Output the (x, y) coordinate of the center of the cell containing the given text.  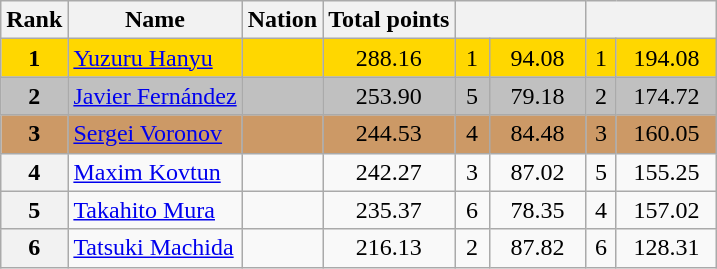
Sergei Voronov (155, 134)
79.18 (538, 96)
244.53 (389, 134)
Yuzuru Hanyu (155, 58)
Total points (389, 20)
216.13 (389, 248)
87.02 (538, 172)
155.25 (666, 172)
253.90 (389, 96)
94.08 (538, 58)
160.05 (666, 134)
84.48 (538, 134)
Nation (282, 20)
78.35 (538, 210)
Javier Fernández (155, 96)
Takahito Mura (155, 210)
Maxim Kovtun (155, 172)
242.27 (389, 172)
235.37 (389, 210)
Rank (34, 20)
174.72 (666, 96)
157.02 (666, 210)
128.31 (666, 248)
Tatsuki Machida (155, 248)
194.08 (666, 58)
Name (155, 20)
87.82 (538, 248)
288.16 (389, 58)
